Identify which cell holds the provided text, then report its (X, Y) central coordinate. 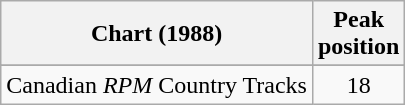
18 (358, 85)
Chart (1988) (157, 34)
Canadian RPM Country Tracks (157, 85)
Peakposition (358, 34)
